From the cell containing the given text, extract its center point as (x, y) coordinate. 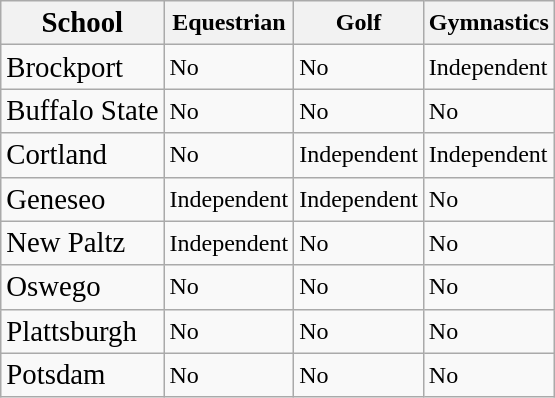
Golf (359, 23)
Geneseo (82, 199)
New Paltz (82, 243)
Gymnastics (488, 23)
Brockport (82, 67)
Potsdam (82, 375)
Cortland (82, 155)
School (82, 23)
Plattsburgh (82, 331)
Equestrian (229, 23)
Oswego (82, 287)
Buffalo State (82, 111)
